For the text-containing cell, return its midpoint in (x, y) coordinate format. 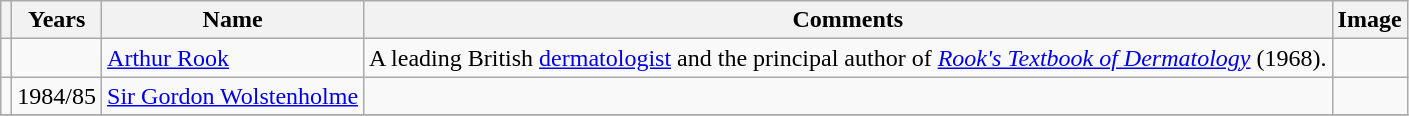
Sir Gordon Wolstenholme (233, 96)
Image (1370, 20)
Comments (848, 20)
A leading British dermatologist and the principal author of Rook's Textbook of Dermatology (1968). (848, 58)
1984/85 (57, 96)
Arthur Rook (233, 58)
Years (57, 20)
Name (233, 20)
